Find where the given text appears and provide that cell's center as (X, Y) coordinate. 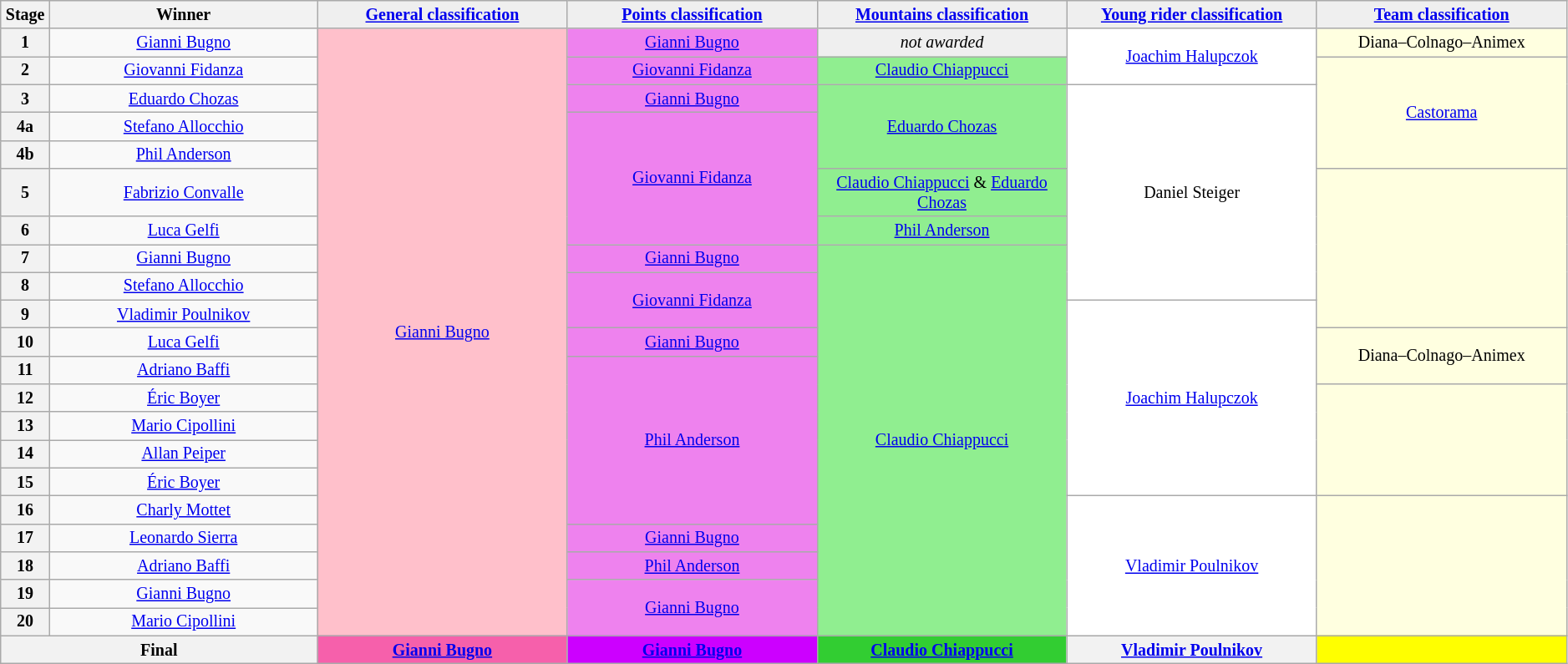
7 (25, 259)
Winner (183, 15)
5 (25, 192)
10 (25, 342)
12 (25, 398)
Charly Mottet (183, 509)
6 (25, 231)
20 (25, 621)
18 (25, 566)
Castorama (1442, 113)
Daniel Steiger (1191, 192)
16 (25, 509)
Claudio Chiappucci & Eduardo Chozas (942, 192)
Allan Peiper (183, 454)
19 (25, 593)
Team classification (1442, 15)
13 (25, 426)
9 (25, 314)
17 (25, 538)
8 (25, 286)
11 (25, 371)
Stage (25, 15)
Points classification (692, 15)
4b (25, 154)
3 (25, 99)
General classification (443, 15)
1 (25, 43)
15 (25, 483)
Fabrizio Convalle (183, 192)
Mountains classification (942, 15)
4a (25, 127)
Young rider classification (1191, 15)
14 (25, 454)
2 (25, 70)
Leonardo Sierra (183, 538)
not awarded (942, 43)
Final (159, 650)
